Find where the given text appears and provide that cell's center as (X, Y) coordinate. 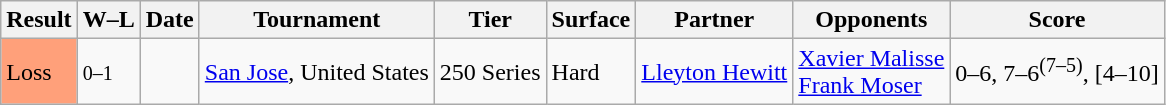
Hard (591, 72)
250 Series (490, 72)
San Jose, United States (316, 72)
Surface (591, 20)
Xavier Malisse Frank Moser (872, 72)
Partner (714, 20)
Result (39, 20)
0–1 (108, 72)
Tournament (316, 20)
W–L (108, 20)
Date (170, 20)
Score (1057, 20)
Tier (490, 20)
Opponents (872, 20)
0–6, 7–6(7–5), [4–10] (1057, 72)
Loss (39, 72)
Lleyton Hewitt (714, 72)
